Identify which cell holds the provided text, then report its [X, Y] central coordinate. 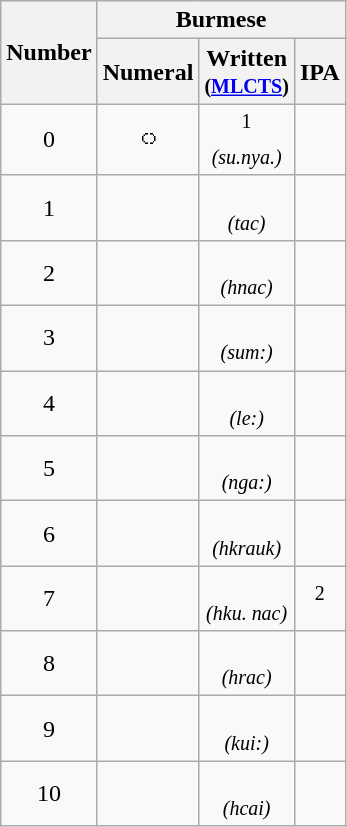
1 [49, 208]
(sum:) [247, 338]
Burmese [221, 20]
7 [49, 598]
1(su.nya.) [247, 140]
၀ [148, 140]
(hrac) [247, 664]
(le:) [247, 404]
0 [49, 140]
3 [49, 338]
(tac) [247, 208]
(hku. nac) [247, 598]
(hnac) [247, 272]
Written(MLCTS) [247, 72]
Number [49, 52]
4 [49, 404]
(hcai) [247, 794]
(kui:) [247, 728]
6 [49, 534]
9 [49, 728]
8 [49, 664]
5 [49, 468]
Numeral [148, 72]
IPA [320, 72]
10 [49, 794]
(nga:) [247, 468]
(hkrauk) [247, 534]
